From the cell containing the given text, extract its center point as [x, y] coordinate. 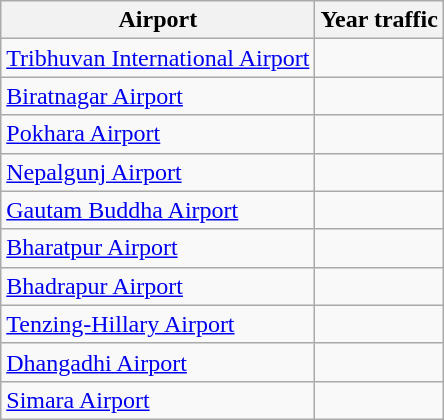
Year traffic [380, 20]
Pokhara Airport [158, 134]
Tenzing-Hillary Airport [158, 324]
Dhangadhi Airport [158, 362]
Bharatpur Airport [158, 248]
Simara Airport [158, 400]
Airport [158, 20]
Tribhuvan International Airport [158, 58]
Nepalgunj Airport [158, 172]
Bhadrapur Airport [158, 286]
Biratnagar Airport [158, 96]
Gautam Buddha Airport [158, 210]
